Identify which cell holds the provided text, then report its [x, y] central coordinate. 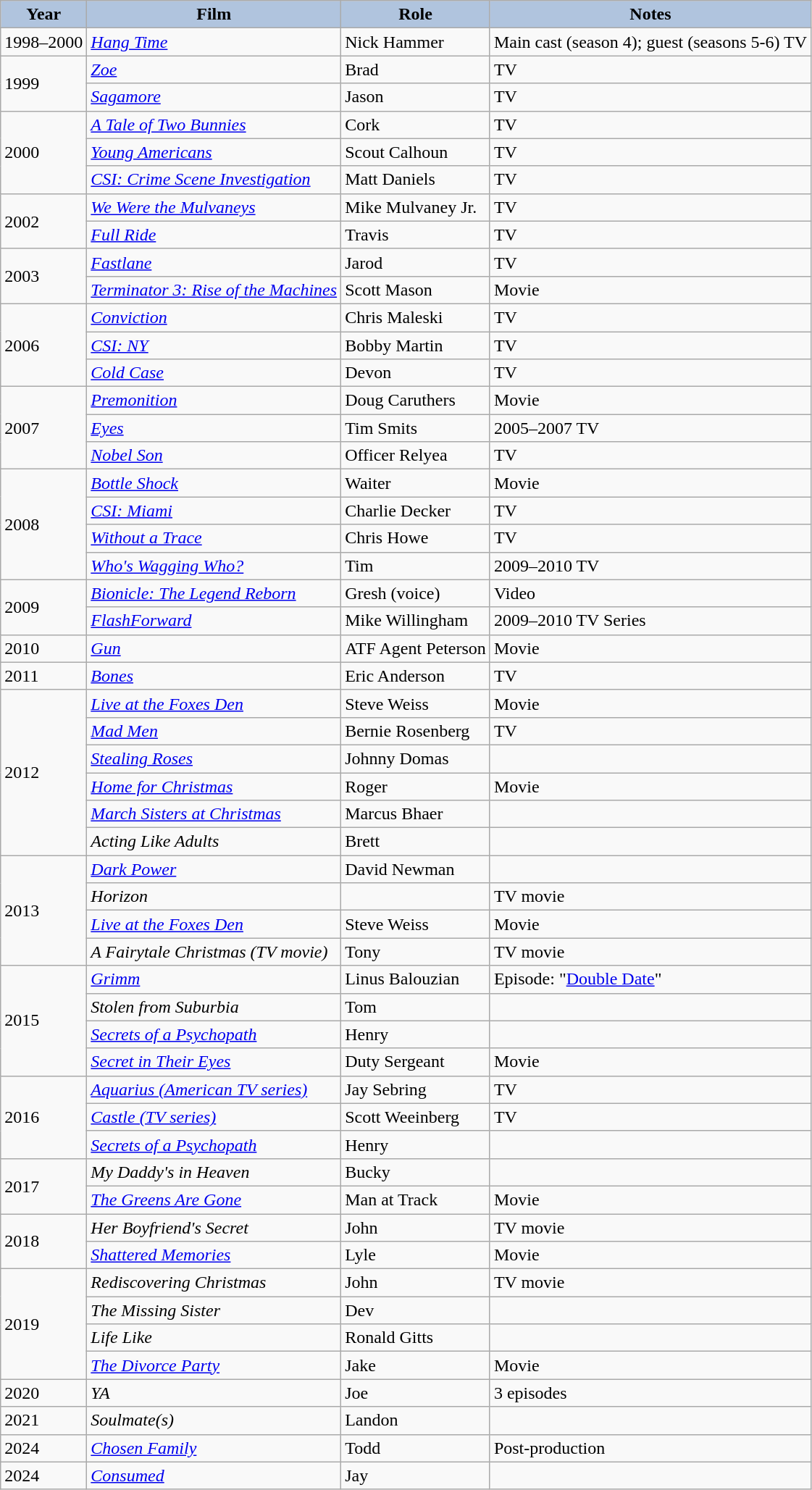
Brett [416, 842]
Nick Hammer [416, 42]
Matt Daniels [416, 180]
2009–2010 TV [650, 566]
Scout Calhoun [416, 152]
FlashForward [214, 621]
YA [214, 1393]
Mad Men [214, 731]
ATF Agent Peterson [416, 648]
Landon [416, 1420]
Fastlane [214, 262]
Her Boyfriend's Secret [214, 1228]
Chosen Family [214, 1448]
Life Like [214, 1338]
CSI: Miami [214, 511]
Gun [214, 648]
3 episodes [650, 1393]
Bobby Martin [416, 346]
Shattered Memories [214, 1255]
Jay [416, 1476]
Bernie Rosenberg [416, 731]
Tony [416, 952]
2011 [43, 676]
Devon [416, 373]
Marcus Bhaer [416, 814]
Todd [416, 1448]
2009 [43, 607]
2021 [43, 1420]
Terminator 3: Rise of the Machines [214, 290]
Chris Maleski [416, 317]
Bionicle: The Legend Reborn [214, 593]
CSI: Crime Scene Investigation [214, 180]
Notes [650, 14]
Waiter [416, 483]
CSI: NY [214, 346]
Johnny Domas [416, 758]
Jason [416, 97]
My Daddy's in Heaven [214, 1172]
Nobel Son [214, 456]
Year [43, 14]
Eric Anderson [416, 676]
2000 [43, 152]
Acting Like Adults [214, 842]
Jarod [416, 262]
Video [650, 593]
Zoe [214, 70]
2003 [43, 276]
Conviction [214, 317]
David Newman [416, 869]
Officer Relyea [416, 456]
Who's Wagging Who? [214, 566]
Premonition [214, 401]
A Tale of Two Bunnies [214, 125]
2005–2007 TV [650, 428]
Bottle Shock [214, 483]
2006 [43, 345]
Secret in Their Eyes [214, 1062]
Dev [416, 1310]
A Fairytale Christmas (TV movie) [214, 952]
Linus Balouzian [416, 979]
Brad [416, 70]
2009–2010 TV Series [650, 621]
Dark Power [214, 869]
Charlie Decker [416, 511]
Bones [214, 676]
Jake [416, 1365]
Travis [416, 235]
Scott Mason [416, 290]
The Missing Sister [214, 1310]
Cold Case [214, 373]
Aquarius (American TV series) [214, 1089]
Full Ride [214, 235]
1998–2000 [43, 42]
Young Americans [214, 152]
The Divorce Party [214, 1365]
Mike Mulvaney Jr. [416, 207]
Chris Howe [416, 538]
Tim [416, 566]
2010 [43, 648]
2013 [43, 911]
Post-production [650, 1448]
2018 [43, 1242]
March Sisters at Christmas [214, 814]
Episode: "Double Date" [650, 979]
Mike Willingham [416, 621]
2007 [43, 428]
We Were the Mulvaneys [214, 207]
Hang Time [214, 42]
2008 [43, 524]
Lyle [416, 1255]
Tom [416, 1007]
Consumed [214, 1476]
Rediscovering Christmas [214, 1283]
Sagamore [214, 97]
Stolen from Suburbia [214, 1007]
Joe [416, 1393]
Doug Caruthers [416, 401]
2002 [43, 221]
Soulmate(s) [214, 1420]
Ronald Gitts [416, 1338]
Bucky [416, 1172]
2016 [43, 1117]
2012 [43, 772]
Main cast (season 4); guest (seasons 5-6) TV [650, 42]
Grimm [214, 979]
2017 [43, 1186]
Film [214, 14]
Without a Trace [214, 538]
Man at Track [416, 1200]
Horizon [214, 897]
2015 [43, 1021]
Role [416, 14]
Gresh (voice) [416, 593]
Jay Sebring [416, 1089]
2020 [43, 1393]
Eyes [214, 428]
Roger [416, 786]
The Greens Are Gone [214, 1200]
Home for Christmas [214, 786]
Duty Sergeant [416, 1062]
2019 [43, 1324]
Tim Smits [416, 428]
Scott Weeinberg [416, 1117]
Castle (TV series) [214, 1117]
Stealing Roses [214, 758]
1999 [43, 83]
Cork [416, 125]
